Scan for the cell matching the given text and deliver its [x, y] coordinate at center. 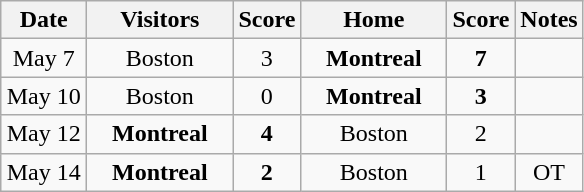
Visitors [160, 20]
May 7 [44, 58]
Date [44, 20]
0 [267, 96]
7 [481, 58]
Notes [549, 20]
May 14 [44, 172]
Home [374, 20]
OT [549, 172]
4 [267, 134]
May 12 [44, 134]
1 [481, 172]
May 10 [44, 96]
